For the text-containing cell, return its midpoint in [X, Y] coordinate format. 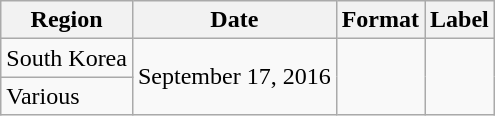
South Korea [67, 58]
Region [67, 20]
Various [67, 96]
Format [380, 20]
Date [234, 20]
September 17, 2016 [234, 77]
Label [460, 20]
